Determine the (X, Y) coordinate at the center of the cell enclosing the given text.  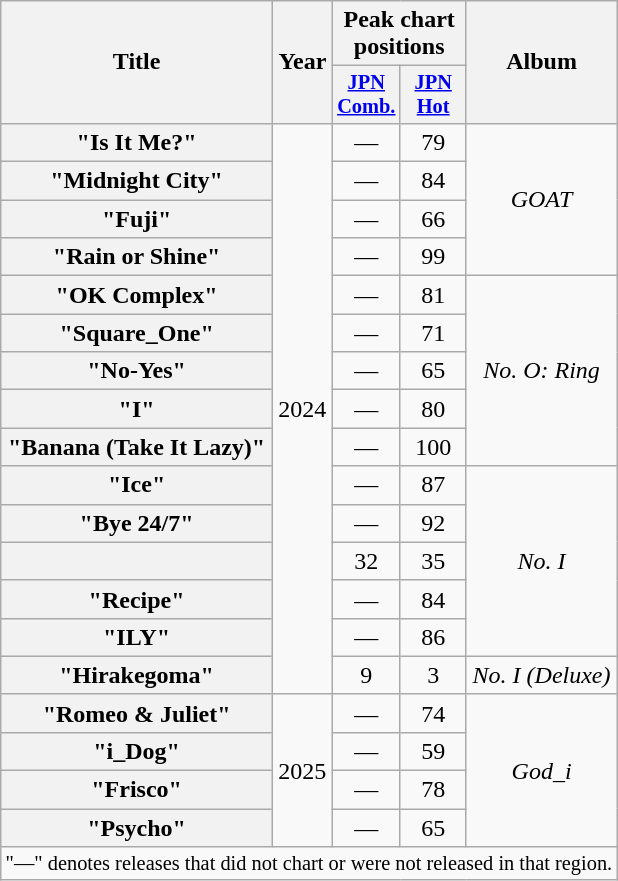
"I" (137, 409)
"Banana (Take It Lazy)" (137, 447)
Album (542, 62)
74 (433, 713)
JPNComb. (366, 95)
"Bye 24/7" (137, 523)
2025 (302, 770)
Peak chart positions (399, 34)
71 (433, 333)
"Hirakegoma" (137, 675)
86 (433, 637)
"Is It Me?" (137, 142)
32 (366, 561)
"i_Dog" (137, 751)
"Romeo & Juliet" (137, 713)
81 (433, 295)
9 (366, 675)
3 (433, 675)
87 (433, 485)
"ILY" (137, 637)
God_i (542, 770)
"No-Yes" (137, 371)
"Square_One" (137, 333)
"Midnight City" (137, 181)
66 (433, 219)
JPNHot (433, 95)
80 (433, 409)
"Ice" (137, 485)
100 (433, 447)
GOAT (542, 199)
"Psycho" (137, 828)
99 (433, 257)
92 (433, 523)
78 (433, 790)
"Rain or Shine" (137, 257)
No. I (Deluxe) (542, 675)
"Fuji" (137, 219)
"Frisco" (137, 790)
"Recipe" (137, 599)
No. O: Ring (542, 371)
No. I (542, 561)
35 (433, 561)
2024 (302, 408)
Year (302, 62)
Title (137, 62)
"OK Complex" (137, 295)
"—" denotes releases that did not chart or were not released in that region. (309, 864)
79 (433, 142)
59 (433, 751)
